Output the (X, Y) coordinate of the center of the cell containing the given text.  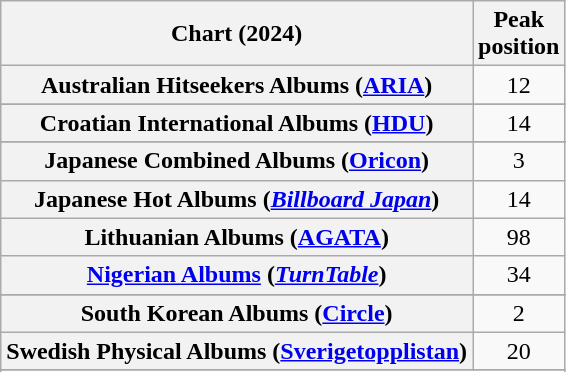
Lithuanian Albums (AGATA) (237, 237)
98 (519, 237)
2 (519, 313)
34 (519, 275)
3 (519, 161)
Chart (2024) (237, 34)
Swedish Physical Albums (Sverigetopplistan) (237, 351)
Nigerian Albums (TurnTable) (237, 275)
20 (519, 351)
South Korean Albums (Circle) (237, 313)
Croatian International Albums (HDU) (237, 123)
Australian Hitseekers Albums (ARIA) (237, 85)
12 (519, 85)
Japanese Hot Albums (Billboard Japan) (237, 199)
Peakposition (519, 34)
Japanese Combined Albums (Oricon) (237, 161)
